Locate the cell with the specified text and output its (X, Y) center coordinate. 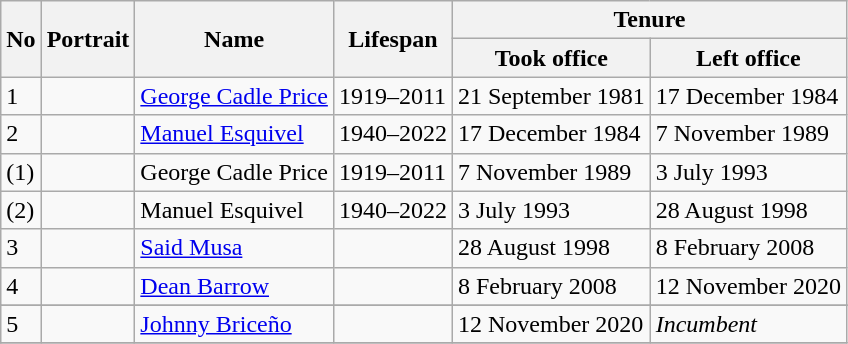
Tenure (649, 20)
1 (21, 96)
21 September 1981 (551, 96)
5 (21, 324)
Took office (551, 58)
Lifespan (392, 39)
No (21, 39)
Name (234, 39)
Dean Barrow (234, 286)
Said Musa (234, 248)
Left office (748, 58)
2 (21, 134)
Incumbent (748, 324)
Portrait (88, 39)
4 (21, 286)
Johnny Briceño (234, 324)
(2) (21, 210)
3 (21, 248)
(1) (21, 172)
